For the text-containing cell, return its midpoint in [X, Y] coordinate format. 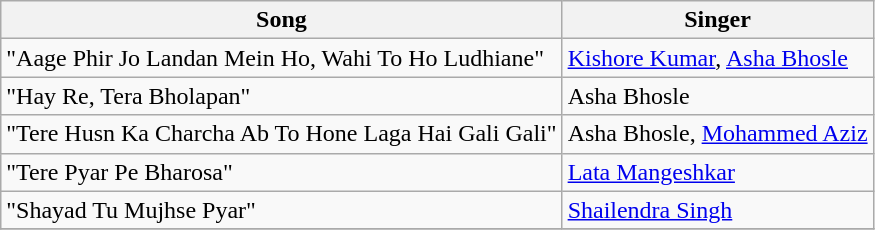
"Tere Pyar Pe Bharosa" [282, 172]
Lata Mangeshkar [718, 172]
"Shayad Tu Mujhse Pyar" [282, 210]
"Hay Re, Tera Bholapan" [282, 96]
Asha Bhosle [718, 96]
Singer [718, 20]
Asha Bhosle, Mohammed Aziz [718, 134]
"Tere Husn Ka Charcha Ab To Hone Laga Hai Gali Gali" [282, 134]
"Aage Phir Jo Landan Mein Ho, Wahi To Ho Ludhiane" [282, 58]
Song [282, 20]
Shailendra Singh [718, 210]
Kishore Kumar, Asha Bhosle [718, 58]
